Determine the (X, Y) coordinate at the center of the cell enclosing the given text.  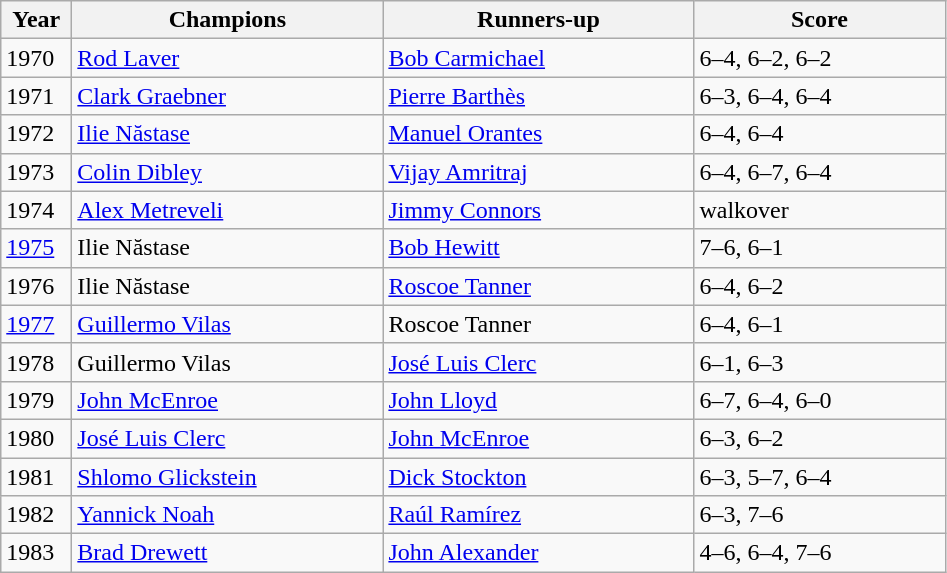
Raúl Ramírez (538, 515)
7–6, 6–1 (820, 248)
6–4, 6–2, 6–2 (820, 58)
Vijay Amritraj (538, 172)
1975 (36, 248)
6–3, 6–2 (820, 438)
Jimmy Connors (538, 210)
Dick Stockton (538, 477)
Score (820, 20)
Manuel Orantes (538, 134)
1976 (36, 286)
Yannick Noah (228, 515)
Bob Carmichael (538, 58)
John Alexander (538, 553)
6–3, 6–4, 6–4 (820, 96)
4–6, 6–4, 7–6 (820, 553)
1981 (36, 477)
6–1, 6–3 (820, 362)
John Lloyd (538, 400)
Rod Laver (228, 58)
Year (36, 20)
Bob Hewitt (538, 248)
1980 (36, 438)
1974 (36, 210)
1971 (36, 96)
Colin Dibley (228, 172)
1982 (36, 515)
6–4, 6–4 (820, 134)
1973 (36, 172)
Clark Graebner (228, 96)
1972 (36, 134)
1983 (36, 553)
6–3, 7–6 (820, 515)
walkover (820, 210)
1977 (36, 324)
Shlomo Glickstein (228, 477)
6–3, 5–7, 6–4 (820, 477)
Pierre Barthès (538, 96)
Runners-up (538, 20)
6–4, 6–1 (820, 324)
1970 (36, 58)
6–7, 6–4, 6–0 (820, 400)
Alex Metreveli (228, 210)
1979 (36, 400)
6–4, 6–2 (820, 286)
Champions (228, 20)
1978 (36, 362)
6–4, 6–7, 6–4 (820, 172)
Brad Drewett (228, 553)
